Locate the cell with the specified text and output its (x, y) center coordinate. 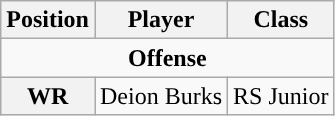
Deion Burks (160, 96)
Class (281, 20)
Position (48, 20)
WR (48, 96)
Player (160, 20)
RS Junior (281, 96)
Offense (168, 58)
